Return the [X, Y] coordinate for the center point of the cell that contains the specified text.  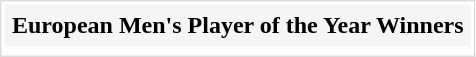
European Men's Player of the Year Winners [238, 25]
